Identify which cell holds the provided text, then report its [X, Y] central coordinate. 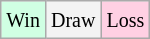
Draw [72, 20]
Loss [126, 20]
Win [24, 20]
